Detect which cell encompasses the target text, then output its (x, y) center coordinate. 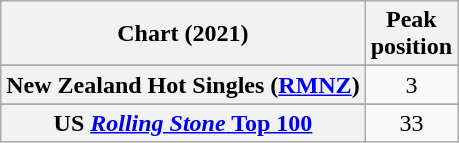
33 (411, 123)
Chart (2021) (183, 34)
New Zealand Hot Singles (RMNZ) (183, 85)
Peakposition (411, 34)
3 (411, 85)
US Rolling Stone Top 100 (183, 123)
